Capture the cell that displays the provided text and extract its (X, Y) central coordinate. 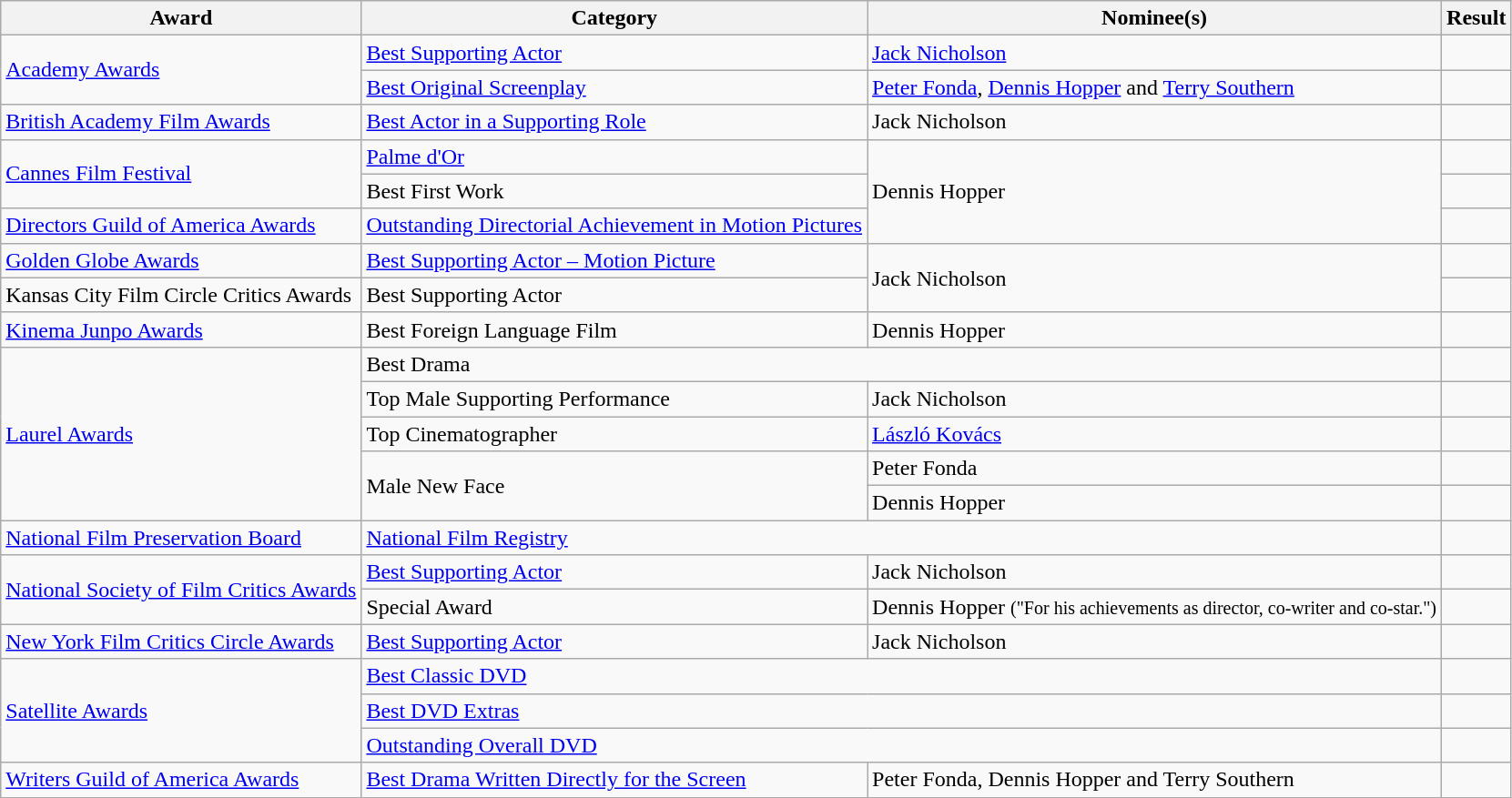
Special Award (614, 607)
New York Film Critics Circle Awards (181, 641)
Directors Guild of America Awards (181, 226)
British Academy Film Awards (181, 122)
Result (1476, 18)
National Film Preservation Board (181, 538)
Outstanding Overall DVD (901, 745)
Best Classic DVD (901, 676)
Cannes Film Festival (181, 174)
Category (614, 18)
Top Male Supporting Performance (614, 399)
Best Foreign Language Film (614, 329)
National Film Registry (901, 538)
Dennis Hopper ("For his achievements as director, co-writer and co-star.") (1154, 607)
Outstanding Directorial Achievement in Motion Pictures (614, 226)
László Kovács (1154, 434)
Nominee(s) (1154, 18)
Laurel Awards (181, 433)
Golden Globe Awards (181, 260)
Best Actor in a Supporting Role (614, 122)
Top Cinematographer (614, 434)
Best Drama (901, 364)
National Society of Film Critics Awards (181, 590)
Award (181, 18)
Kansas City Film Circle Critics Awards (181, 295)
Kinema Junpo Awards (181, 329)
Academy Awards (181, 70)
Male New Face (614, 486)
Peter Fonda (1154, 469)
Best Supporting Actor – Motion Picture (614, 260)
Best First Work (614, 191)
Writers Guild of America Awards (181, 780)
Best Drama Written Directly for the Screen (614, 780)
Best Original Screenplay (614, 87)
Palme d'Or (614, 157)
Satellite Awards (181, 711)
Best DVD Extras (901, 711)
